Extract the (x, y) coordinate from the center of the cell holding the provided text.  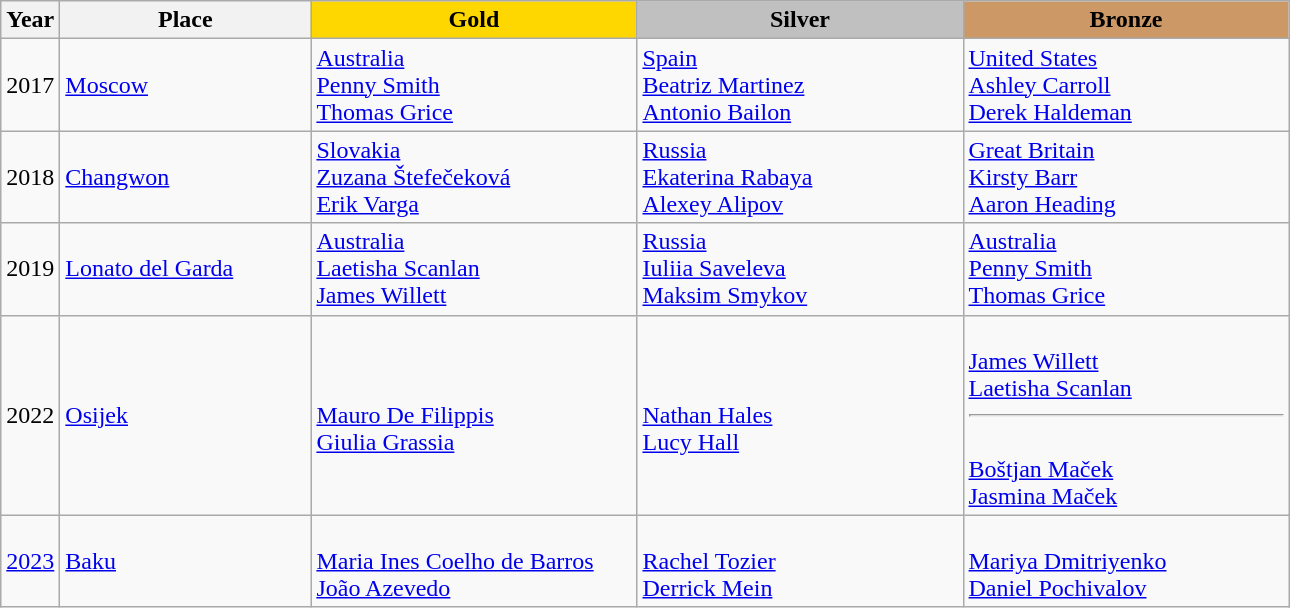
2018 (30, 177)
Bronze (1126, 20)
RussiaIuliia SavelevaMaksim Smykov (800, 269)
2017 (30, 85)
Baku (186, 561)
SpainBeatriz MartinezAntonio Bailon (800, 85)
2019 (30, 269)
SlovakiaZuzana ŠtefečekováErik Varga (474, 177)
Mariya DmitriyenkoDaniel Pochivalov (1126, 561)
Lonato del Garda (186, 269)
Silver (800, 20)
Moscow (186, 85)
Place (186, 20)
Rachel TozierDerrick Mein (800, 561)
Mauro De FilippisGiulia Grassia (474, 415)
United StatesAshley CarrollDerek Haldeman (1126, 85)
Osijek (186, 415)
AustraliaLaetisha ScanlanJames Willett (474, 269)
Great BritainKirsty BarrAaron Heading (1126, 177)
Gold (474, 20)
James WillettLaetisha ScanlanBoštjan MačekJasmina Maček (1126, 415)
Year (30, 20)
2022 (30, 415)
Maria Ines Coelho de BarrosJoão Azevedo (474, 561)
Changwon (186, 177)
Nathan HalesLucy Hall (800, 415)
2023 (30, 561)
RussiaEkaterina RabayaAlexey Alipov (800, 177)
